Output the [X, Y] coordinate of the center of the cell containing the given text.  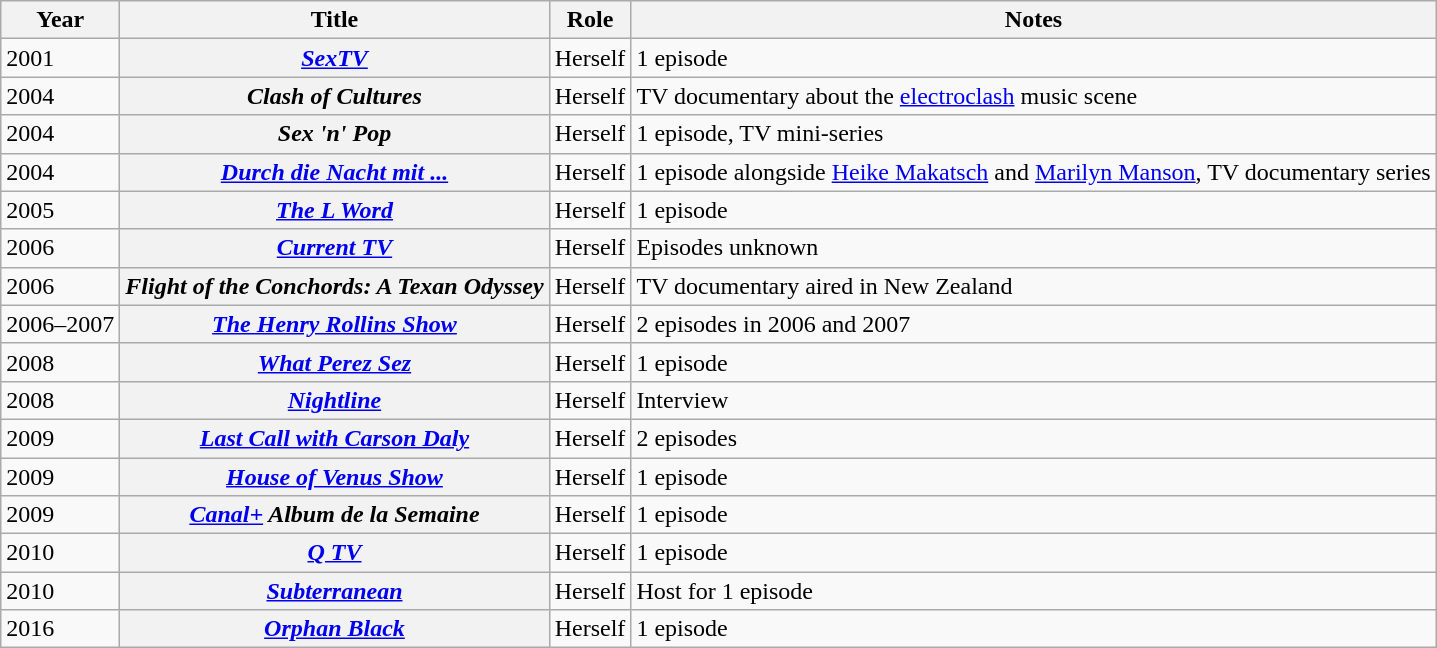
2001 [60, 58]
1 episode, TV mini-series [1034, 134]
House of Venus Show [334, 477]
TV documentary about the electroclash music scene [1034, 96]
Host for 1 episode [1034, 591]
Nightline [334, 400]
Orphan Black [334, 629]
The L Word [334, 210]
Flight of the Conchords: A Texan Odyssey [334, 286]
Q TV [334, 553]
2016 [60, 629]
Episodes unknown [1034, 248]
Title [334, 20]
Last Call with Carson Daly [334, 438]
Clash of Cultures [334, 96]
SexTV [334, 58]
Current TV [334, 248]
2005 [60, 210]
Durch die Nacht mit ... [334, 172]
Canal+ Album de la Semaine [334, 515]
2 episodes [1034, 438]
1 episode alongside Heike Makatsch and Marilyn Manson, TV documentary series [1034, 172]
Sex 'n' Pop [334, 134]
Notes [1034, 20]
Interview [1034, 400]
2 episodes in 2006 and 2007 [1034, 324]
2006–2007 [60, 324]
The Henry Rollins Show [334, 324]
Role [590, 20]
TV documentary aired in New Zealand [1034, 286]
What Perez Sez [334, 362]
Subterranean [334, 591]
Year [60, 20]
